Return the (X, Y) coordinate for the center point of the cell that contains the specified text.  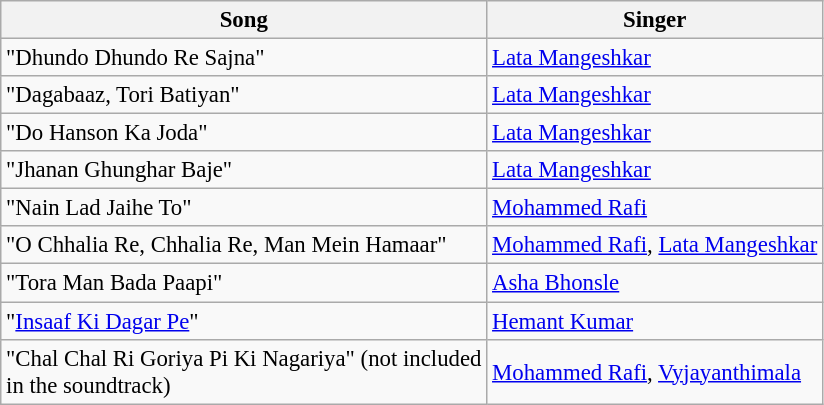
"Do Hanson Ka Joda" (244, 133)
Mohammed Rafi, Vyjayanthimala (655, 372)
"Tora Man Bada Paapi" (244, 283)
Mohammed Rafi (655, 208)
"Dagabaaz, Tori Batiyan" (244, 95)
Hemant Kumar (655, 321)
"Nain Lad Jaihe To" (244, 208)
Mohammed Rafi, Lata Mangeshkar (655, 245)
Song (244, 20)
"O Chhalia Re, Chhalia Re, Man Mein Hamaar" (244, 245)
"Jhanan Ghunghar Baje" (244, 170)
"Insaaf Ki Dagar Pe" (244, 321)
Asha Bhonsle (655, 283)
"Chal Chal Ri Goriya Pi Ki Nagariya" (not includedin the soundtrack) (244, 372)
"Dhundo Dhundo Re Sajna" (244, 58)
Singer (655, 20)
